For the text-containing cell, return its midpoint in (x, y) coordinate format. 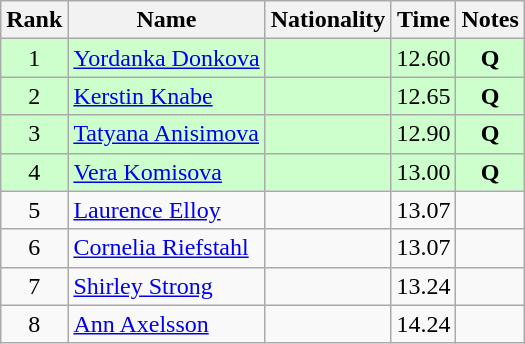
Notes (490, 20)
4 (34, 172)
12.60 (424, 58)
Rank (34, 20)
Ann Axelsson (166, 324)
12.90 (424, 134)
Laurence Elloy (166, 210)
13.00 (424, 172)
Vera Komisova (166, 172)
14.24 (424, 324)
3 (34, 134)
Cornelia Riefstahl (166, 248)
6 (34, 248)
7 (34, 286)
1 (34, 58)
Tatyana Anisimova (166, 134)
Shirley Strong (166, 286)
12.65 (424, 96)
Name (166, 20)
Yordanka Donkova (166, 58)
Nationality (328, 20)
Kerstin Knabe (166, 96)
13.24 (424, 286)
2 (34, 96)
8 (34, 324)
5 (34, 210)
Time (424, 20)
